Scan for the cell matching the given text and deliver its (X, Y) coordinate at center. 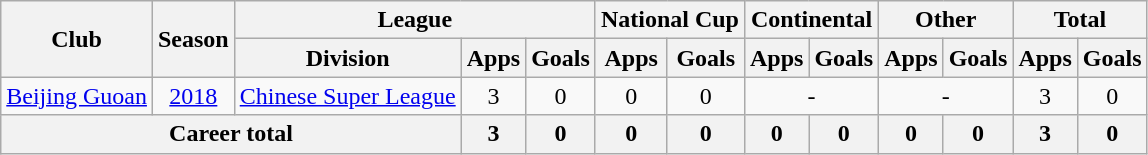
Chinese Super League (348, 96)
Club (77, 39)
League (414, 20)
Division (348, 58)
Season (193, 39)
Beijing Guoan (77, 96)
National Cup (670, 20)
Continental (811, 20)
Other (946, 20)
Total (1080, 20)
Career total (231, 134)
2018 (193, 96)
